Detect which cell encompasses the target text, then output its [x, y] center coordinate. 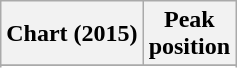
Peakposition [189, 34]
Chart (2015) [72, 34]
